Extract the (X, Y) coordinate from the center of the cell holding the provided text.  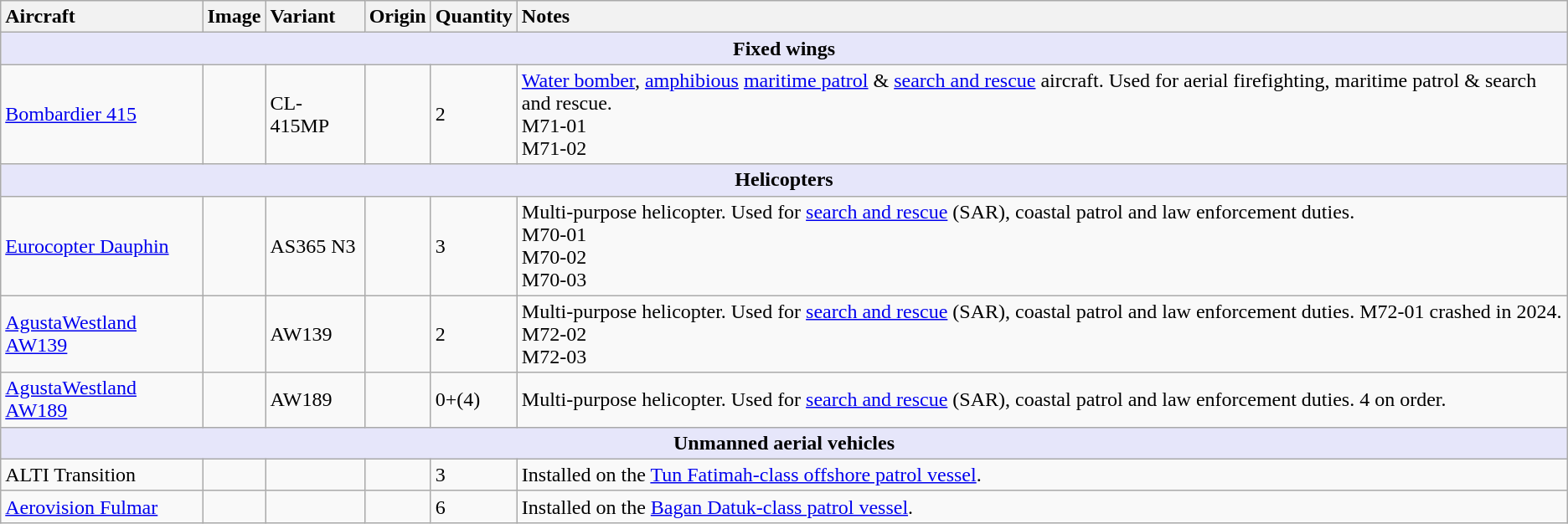
Eurocopter Dauphin (102, 246)
Helicopters (784, 180)
Bombardier 415 (102, 114)
AS365 N3 (315, 246)
Origin (397, 17)
Quantity (474, 17)
Water bomber, amphibious maritime patrol & search and rescue aircraft. Used for aerial firefighting, maritime patrol & search and rescue.M71-01M71-02 (1042, 114)
CL-415MP (315, 114)
AW139 (315, 334)
Aircraft (102, 17)
6 (474, 506)
Unmanned aerial vehicles (784, 443)
Installed on the Bagan Datuk-class patrol vessel. (1042, 506)
Multi-purpose helicopter. Used for search and rescue (SAR), coastal patrol and law enforcement duties. 4 on order. (1042, 400)
Fixed wings (784, 49)
ALTI Transition (102, 475)
Installed on the Tun Fatimah-class offshore patrol vessel. (1042, 475)
Variant (315, 17)
AW189 (315, 400)
Image (235, 17)
AgustaWestland AW189 (102, 400)
0+(4) (474, 400)
Notes (1042, 17)
Multi-purpose helicopter. Used for search and rescue (SAR), coastal patrol and law enforcement duties. M72-01 crashed in 2024.M72-02M72-03 (1042, 334)
AgustaWestland AW139 (102, 334)
Aerovision Fulmar (102, 506)
Multi-purpose helicopter. Used for search and rescue (SAR), coastal patrol and law enforcement duties.M70-01M70-02M70-03 (1042, 246)
